Output the (x, y) coordinate of the center of the cell containing the given text.  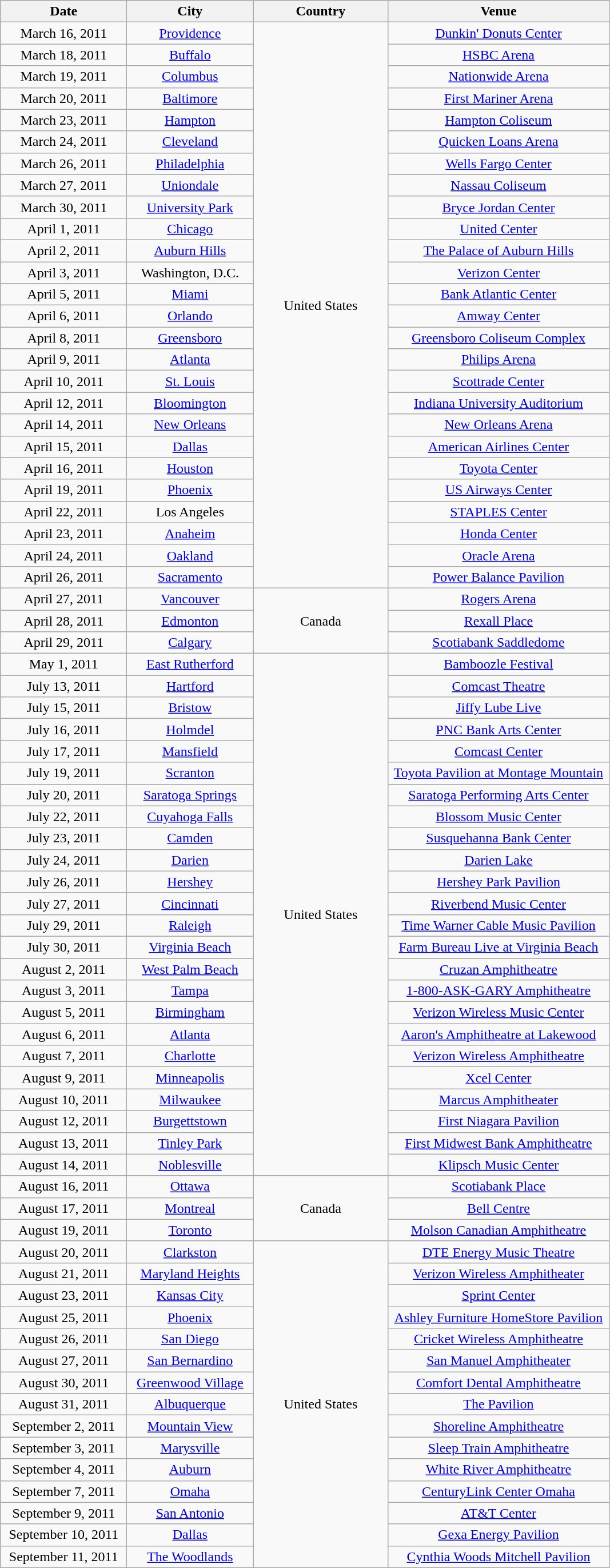
March 19, 2011 (64, 77)
St. Louis (190, 381)
Oracle Arena (499, 555)
Baltimore (190, 98)
March 20, 2011 (64, 98)
March 27, 2011 (64, 185)
Kansas City (190, 1295)
1-800-ASK-GARY Amphitheatre (499, 991)
August 25, 2011 (64, 1317)
Raleigh (190, 925)
Miami (190, 295)
Philadelphia (190, 164)
April 14, 2011 (64, 425)
August 31, 2011 (64, 1404)
Wells Fargo Center (499, 164)
Comcast Theatre (499, 686)
April 12, 2011 (64, 403)
AT&T Center (499, 1513)
September 10, 2011 (64, 1535)
July 20, 2011 (64, 795)
August 19, 2011 (64, 1230)
PNC Bank Arts Center (499, 730)
July 22, 2011 (64, 817)
Hershey Park Pavilion (499, 882)
Shoreline Amphitheatre (499, 1426)
Gexa Energy Pavilion (499, 1535)
Farm Bureau Live at Virginia Beach (499, 947)
Hampton (190, 120)
March 18, 2011 (64, 55)
July 24, 2011 (64, 860)
August 16, 2011 (64, 1187)
Cruzan Amphitheatre (499, 969)
Houston (190, 468)
Omaha (190, 1491)
August 3, 2011 (64, 991)
July 19, 2011 (64, 773)
Venue (499, 11)
April 5, 2011 (64, 295)
April 8, 2011 (64, 338)
Washington, D.C. (190, 273)
August 13, 2011 (64, 1143)
Indiana University Auditorium (499, 403)
American Airlines Center (499, 447)
Mansfield (190, 751)
Milwaukee (190, 1100)
March 26, 2011 (64, 164)
Auburn Hills (190, 250)
April 3, 2011 (64, 273)
September 3, 2011 (64, 1448)
April 9, 2011 (64, 360)
September 2, 2011 (64, 1426)
July 17, 2011 (64, 751)
Anaheim (190, 534)
April 10, 2011 (64, 381)
Chicago (190, 229)
City (190, 11)
Scottrade Center (499, 381)
East Rutherford (190, 664)
April 26, 2011 (64, 577)
September 4, 2011 (64, 1470)
August 5, 2011 (64, 1013)
Tampa (190, 991)
Marcus Amphitheater (499, 1100)
Marysville (190, 1448)
San Bernardino (190, 1361)
Clarkston (190, 1252)
Hartford (190, 686)
New Orleans Arena (499, 425)
August 2, 2011 (64, 969)
Charlotte (190, 1056)
September 9, 2011 (64, 1513)
Camden (190, 838)
March 16, 2011 (64, 33)
Auburn (190, 1470)
Susquehanna Bank Center (499, 838)
Hershey (190, 882)
CenturyLink Center Omaha (499, 1491)
Quicken Loans Arena (499, 142)
Columbus (190, 77)
Vancouver (190, 599)
Dunkin' Donuts Center (499, 33)
July 27, 2011 (64, 904)
Birmingham (190, 1013)
Verizon Center (499, 273)
Rexall Place (499, 620)
Minneapolis (190, 1078)
Providence (190, 33)
Darien (190, 860)
Ottawa (190, 1187)
US Airways Center (499, 490)
April 27, 2011 (64, 599)
July 26, 2011 (64, 882)
Tinley Park (190, 1143)
Xcel Center (499, 1078)
Calgary (190, 643)
August 10, 2011 (64, 1100)
April 1, 2011 (64, 229)
May 1, 2011 (64, 664)
April 22, 2011 (64, 512)
Virginia Beach (190, 947)
Date (64, 11)
Greenwood Village (190, 1383)
Montreal (190, 1208)
July 16, 2011 (64, 730)
Comcast Center (499, 751)
August 9, 2011 (64, 1078)
Riverbend Music Center (499, 904)
Sacramento (190, 577)
August 17, 2011 (64, 1208)
HSBC Arena (499, 55)
March 24, 2011 (64, 142)
Philips Arena (499, 360)
Los Angeles (190, 512)
April 16, 2011 (64, 468)
Toronto (190, 1230)
July 15, 2011 (64, 708)
Bank Atlantic Center (499, 295)
Cricket Wireless Amphitheatre (499, 1339)
Verizon Wireless Music Center (499, 1013)
Greensboro (190, 338)
Amway Center (499, 316)
Saratoga Performing Arts Center (499, 795)
Scranton (190, 773)
Uniondale (190, 185)
March 23, 2011 (64, 120)
Nationwide Arena (499, 77)
April 23, 2011 (64, 534)
Buffalo (190, 55)
Toyota Center (499, 468)
Jiffy Lube Live (499, 708)
Verizon Wireless Amphitheatre (499, 1056)
Klipsch Music Center (499, 1165)
Bamboozle Festival (499, 664)
United Center (499, 229)
Cynthia Woods Mitchell Pavilion (499, 1557)
Honda Center (499, 534)
Mountain View (190, 1426)
August 23, 2011 (64, 1295)
August 14, 2011 (64, 1165)
August 26, 2011 (64, 1339)
University Park (190, 207)
STAPLES Center (499, 512)
July 29, 2011 (64, 925)
The Woodlands (190, 1557)
Comfort Dental Amphitheatre (499, 1383)
Cleveland (190, 142)
August 27, 2011 (64, 1361)
April 6, 2011 (64, 316)
August 20, 2011 (64, 1252)
DTE Energy Music Theatre (499, 1252)
Ashley Furniture HomeStore Pavilion (499, 1317)
White River Amphitheatre (499, 1470)
Hampton Coliseum (499, 120)
Time Warner Cable Music Pavilion (499, 925)
Saratoga Springs (190, 795)
First Mariner Arena (499, 98)
September 7, 2011 (64, 1491)
August 7, 2011 (64, 1056)
Blossom Music Center (499, 817)
Verizon Wireless Amphitheater (499, 1273)
Orlando (190, 316)
San Manuel Amphitheater (499, 1361)
July 30, 2011 (64, 947)
Greensboro Coliseum Complex (499, 338)
April 15, 2011 (64, 447)
Noblesville (190, 1165)
April 19, 2011 (64, 490)
The Palace of Auburn Hills (499, 250)
Toyota Pavilion at Montage Mountain (499, 773)
August 30, 2011 (64, 1383)
March 30, 2011 (64, 207)
Bell Centre (499, 1208)
Molson Canadian Amphitheatre (499, 1230)
Cuyahoga Falls (190, 817)
April 28, 2011 (64, 620)
Scotiabank Place (499, 1187)
April 24, 2011 (64, 555)
July 23, 2011 (64, 838)
Country (321, 11)
Darien Lake (499, 860)
Maryland Heights (190, 1273)
First Midwest Bank Amphitheatre (499, 1143)
July 13, 2011 (64, 686)
Sprint Center (499, 1295)
Aaron's Amphitheatre at Lakewood (499, 1034)
San Diego (190, 1339)
Edmonton (190, 620)
Albuquerque (190, 1404)
Holmdel (190, 730)
Sleep Train Amphitheatre (499, 1448)
August 21, 2011 (64, 1273)
New Orleans (190, 425)
Rogers Arena (499, 599)
Bloomington (190, 403)
April 2, 2011 (64, 250)
Bristow (190, 708)
San Antonio (190, 1513)
Scotiabank Saddledome (499, 643)
Power Balance Pavilion (499, 577)
West Palm Beach (190, 969)
The Pavilion (499, 1404)
August 6, 2011 (64, 1034)
April 29, 2011 (64, 643)
Nassau Coliseum (499, 185)
Oakland (190, 555)
First Niagara Pavilion (499, 1121)
August 12, 2011 (64, 1121)
September 11, 2011 (64, 1557)
Burgettstown (190, 1121)
Cincinnati (190, 904)
Bryce Jordan Center (499, 207)
